Detect which cell encompasses the target text, then output its [x, y] center coordinate. 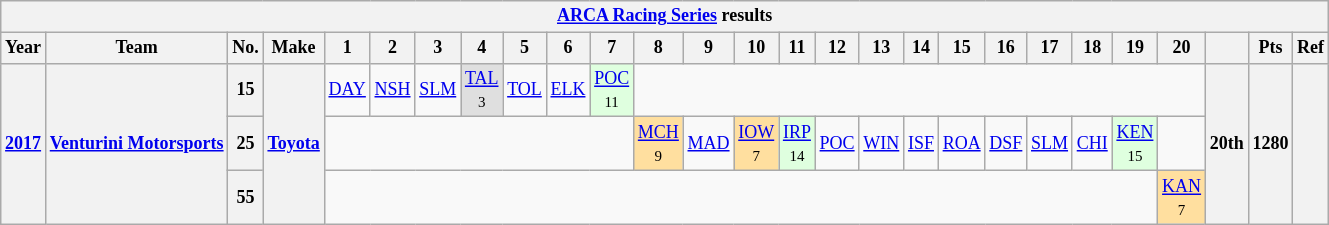
13 [882, 48]
IRP14 [798, 144]
DAY [347, 90]
10 [756, 48]
9 [708, 48]
7 [612, 48]
ISF [922, 144]
TOL [524, 90]
TAL3 [482, 90]
11 [798, 48]
Make [294, 48]
19 [1135, 48]
KEN15 [1135, 144]
CHI [1092, 144]
ARCA Racing Series results [665, 16]
2 [392, 48]
Team [136, 48]
MCH9 [658, 144]
25 [246, 144]
6 [568, 48]
2017 [24, 144]
Venturini Motorsports [136, 144]
17 [1050, 48]
MAD [708, 144]
5 [524, 48]
8 [658, 48]
4 [482, 48]
Pts [1270, 48]
ELK [568, 90]
20 [1182, 48]
1280 [1270, 144]
18 [1092, 48]
55 [246, 197]
ROA [962, 144]
20th [1226, 144]
14 [922, 48]
IOW7 [756, 144]
16 [1006, 48]
POC11 [612, 90]
KAN7 [1182, 197]
DSF [1006, 144]
Year [24, 48]
1 [347, 48]
Toyota [294, 144]
Ref [1311, 48]
NSH [392, 90]
POC [837, 144]
No. [246, 48]
12 [837, 48]
3 [438, 48]
WIN [882, 144]
